Output the [X, Y] coordinate of the center of the cell containing the given text.  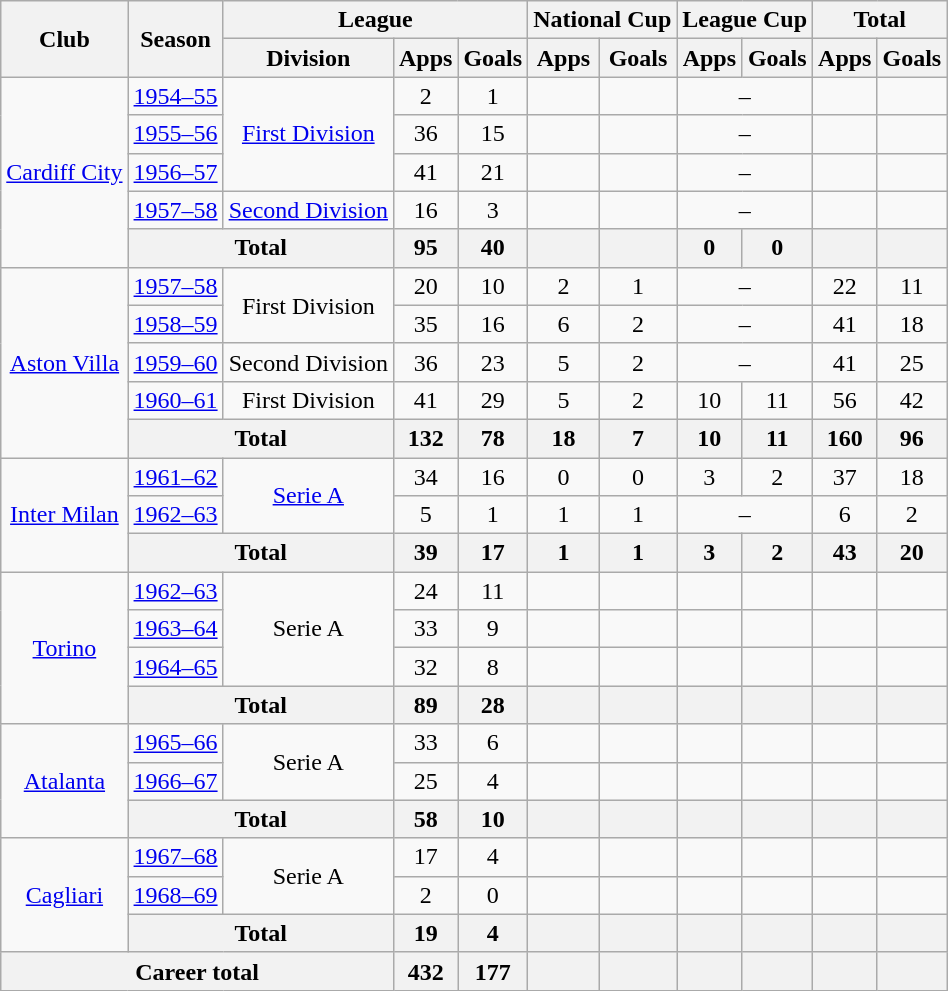
132 [425, 438]
Inter Milan [64, 515]
432 [425, 971]
National Cup [602, 20]
1959–60 [176, 362]
Cagliari [64, 895]
19 [425, 933]
1955–56 [176, 134]
58 [425, 819]
39 [425, 553]
160 [845, 438]
78 [493, 438]
28 [493, 705]
7 [638, 438]
15 [493, 134]
24 [425, 591]
Torino [64, 648]
42 [912, 400]
32 [425, 667]
8 [493, 667]
177 [493, 971]
1954–55 [176, 96]
1967–68 [176, 857]
40 [493, 248]
Club [64, 39]
1964–65 [176, 667]
Atalanta [64, 781]
League [376, 20]
21 [493, 172]
Career total [198, 971]
1960–61 [176, 400]
89 [425, 705]
9 [493, 629]
Division [308, 58]
1965–66 [176, 743]
1958–59 [176, 324]
Aston Villa [64, 362]
League Cup [745, 20]
22 [845, 286]
35 [425, 324]
95 [425, 248]
96 [912, 438]
1968–69 [176, 895]
43 [845, 553]
23 [493, 362]
Cardiff City [64, 172]
1963–64 [176, 629]
34 [425, 477]
1961–62 [176, 477]
56 [845, 400]
37 [845, 477]
1956–57 [176, 172]
1966–67 [176, 781]
Season [176, 39]
29 [493, 400]
